Provide the (x, y) coordinate of the cell's center where the given text is located.  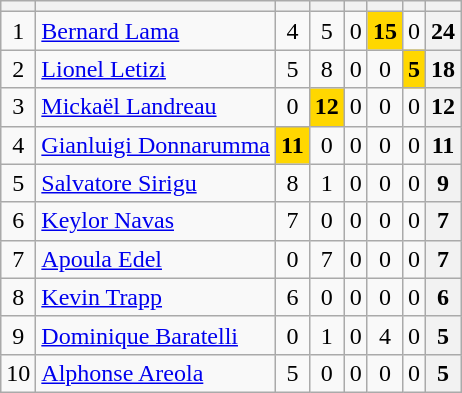
Dominique Baratelli (156, 335)
Salvatore Sirigu (156, 183)
Bernard Lama (156, 31)
18 (444, 69)
24 (444, 31)
Kevin Trapp (156, 297)
15 (384, 31)
Alphonse Areola (156, 373)
Mickaël Landreau (156, 107)
3 (18, 107)
Gianluigi Donnarumma (156, 145)
Lionel Letizi (156, 69)
Keylor Navas (156, 221)
10 (18, 373)
2 (18, 69)
Apoula Edel (156, 259)
